Determine the [X, Y] coordinate at the center of the cell enclosing the given text.  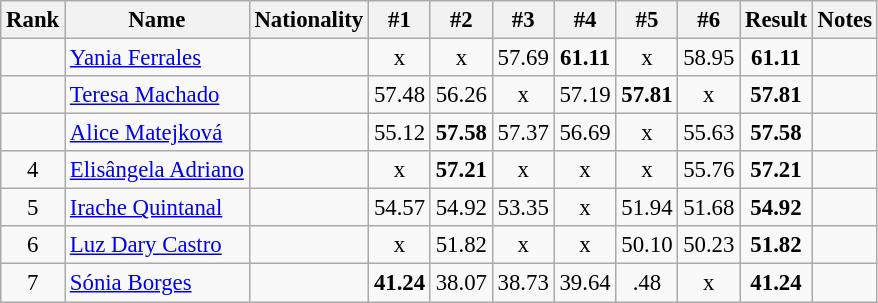
5 [33, 208]
53.35 [523, 208]
#4 [585, 20]
.48 [647, 283]
Luz Dary Castro [158, 245]
Result [776, 20]
55.76 [709, 170]
55.63 [709, 133]
56.26 [461, 95]
Irache Quintanal [158, 208]
#6 [709, 20]
51.94 [647, 208]
6 [33, 245]
54.57 [400, 208]
Notes [844, 20]
#3 [523, 20]
50.23 [709, 245]
Alice Matejková [158, 133]
57.48 [400, 95]
Sónia Borges [158, 283]
Teresa Machado [158, 95]
Rank [33, 20]
55.12 [400, 133]
39.64 [585, 283]
4 [33, 170]
50.10 [647, 245]
51.68 [709, 208]
58.95 [709, 58]
38.73 [523, 283]
#1 [400, 20]
57.69 [523, 58]
57.37 [523, 133]
7 [33, 283]
Elisângela Adriano [158, 170]
Nationality [308, 20]
#5 [647, 20]
Yania Ferrales [158, 58]
57.19 [585, 95]
56.69 [585, 133]
Name [158, 20]
38.07 [461, 283]
#2 [461, 20]
